Identify which cell holds the provided text, then report its (x, y) central coordinate. 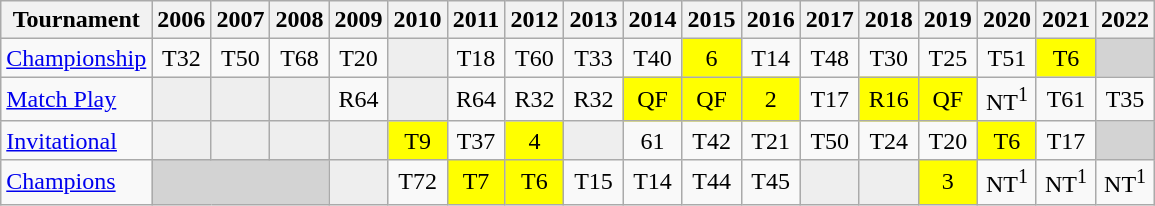
2015 (712, 20)
T30 (888, 58)
Championship (76, 58)
T32 (182, 58)
2012 (534, 20)
2019 (948, 20)
T72 (418, 182)
T42 (712, 140)
2006 (182, 20)
T60 (534, 58)
2010 (418, 20)
2018 (888, 20)
T18 (476, 58)
T40 (652, 58)
2017 (830, 20)
T33 (594, 58)
6 (712, 58)
2022 (1126, 20)
T9 (418, 140)
Invitational (76, 140)
2016 (770, 20)
2009 (358, 20)
2014 (652, 20)
T21 (770, 140)
2007 (240, 20)
2021 (1066, 20)
T45 (770, 182)
T37 (476, 140)
T15 (594, 182)
Tournament (76, 20)
T7 (476, 182)
2008 (300, 20)
Match Play (76, 100)
T44 (712, 182)
3 (948, 182)
T68 (300, 58)
2 (770, 100)
T48 (830, 58)
2011 (476, 20)
T25 (948, 58)
2020 (1006, 20)
T35 (1126, 100)
2013 (594, 20)
61 (652, 140)
T24 (888, 140)
4 (534, 140)
Champions (76, 182)
R16 (888, 100)
T51 (1006, 58)
T61 (1066, 100)
